Provide the [X, Y] coordinate of the cell's center where the given text is located.  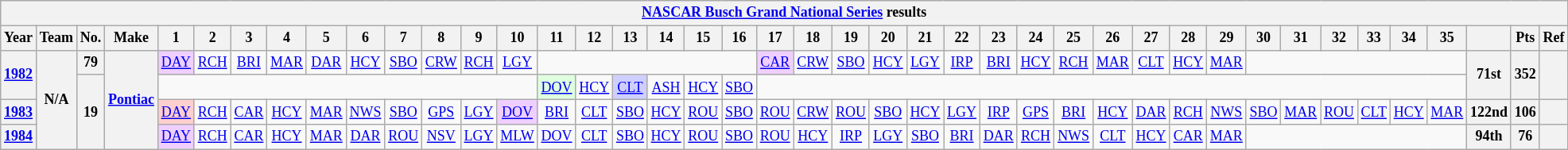
MLW [517, 137]
11 [557, 38]
Pontiac [132, 100]
Team [56, 38]
27 [1151, 38]
N/A [56, 100]
ASH [666, 87]
28 [1188, 38]
Make [132, 38]
NSV [441, 137]
352 [1525, 75]
25 [1073, 38]
21 [926, 38]
NASCAR Busch Grand National Series results [784, 13]
1984 [19, 137]
Pts [1525, 38]
30 [1263, 38]
10 [517, 38]
9 [479, 38]
1982 [19, 75]
17 [774, 38]
5 [326, 38]
12 [595, 38]
2 [212, 38]
15 [703, 38]
14 [666, 38]
No. [91, 38]
94th [1489, 137]
106 [1525, 111]
18 [813, 38]
71st [1489, 75]
20 [887, 38]
3 [249, 38]
Ref [1554, 38]
1983 [19, 111]
29 [1227, 38]
16 [739, 38]
1 [176, 38]
33 [1374, 38]
35 [1447, 38]
31 [1301, 38]
26 [1112, 38]
32 [1339, 38]
23 [999, 38]
4 [287, 38]
6 [366, 38]
34 [1409, 38]
13 [631, 38]
76 [1525, 137]
8 [441, 38]
24 [1035, 38]
79 [91, 62]
7 [404, 38]
122nd [1489, 111]
Year [19, 38]
22 [962, 38]
